From the cell containing the given text, extract its center point as (x, y) coordinate. 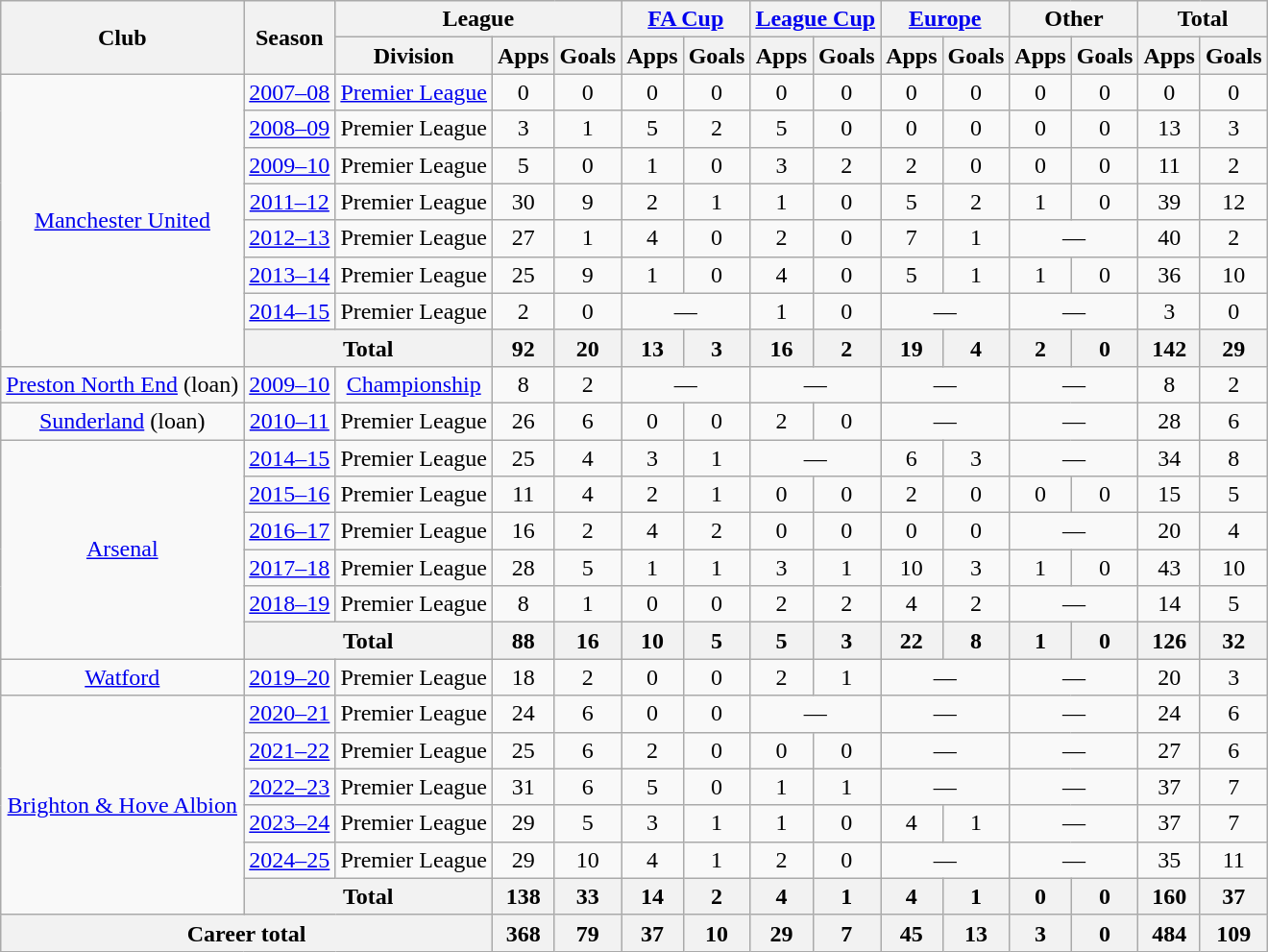
2008–09 (290, 129)
138 (524, 896)
2013–14 (290, 275)
Other (1074, 19)
31 (524, 787)
Manchester United (123, 220)
2011–12 (290, 202)
142 (1169, 348)
26 (524, 421)
2021–22 (290, 750)
32 (1233, 641)
19 (912, 348)
Watford (123, 677)
15 (1169, 495)
2007–08 (290, 92)
22 (912, 641)
30 (524, 202)
126 (1169, 641)
33 (588, 896)
2023–24 (290, 823)
Club (123, 37)
92 (524, 348)
12 (1233, 202)
39 (1169, 202)
40 (1169, 238)
League (478, 19)
2010–11 (290, 421)
2016–17 (290, 531)
484 (1169, 933)
Europe (945, 19)
2015–16 (290, 495)
League Cup (816, 19)
FA Cup (686, 19)
109 (1233, 933)
Career total (247, 933)
2017–18 (290, 568)
88 (524, 641)
Championship (414, 384)
2024–25 (290, 860)
2019–20 (290, 677)
Sunderland (loan) (123, 421)
2012–13 (290, 238)
Division (414, 56)
Arsenal (123, 549)
Season (290, 37)
368 (524, 933)
36 (1169, 275)
Brighton & Hove Albion (123, 805)
2018–19 (290, 604)
160 (1169, 896)
2022–23 (290, 787)
18 (524, 677)
35 (1169, 860)
Preston North End (loan) (123, 384)
34 (1169, 458)
2020–21 (290, 714)
45 (912, 933)
79 (588, 933)
43 (1169, 568)
